Extract the (x, y) coordinate from the center of the cell holding the provided text.  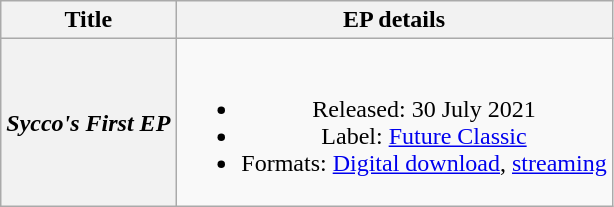
EP details (394, 20)
Title (88, 20)
Sycco's First EP (88, 122)
Released: 30 July 2021Label: Future ClassicFormats: Digital download, streaming (394, 122)
